Identify which cell holds the provided text, then report its [x, y] central coordinate. 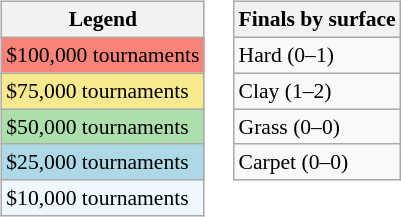
$100,000 tournaments [102, 55]
Finals by surface [318, 20]
$25,000 tournaments [102, 162]
$75,000 tournaments [102, 91]
$10,000 tournaments [102, 198]
Legend [102, 20]
Carpet (0–0) [318, 162]
Hard (0–1) [318, 55]
Grass (0–0) [318, 127]
$50,000 tournaments [102, 127]
Clay (1–2) [318, 91]
